For the text-containing cell, return its midpoint in (x, y) coordinate format. 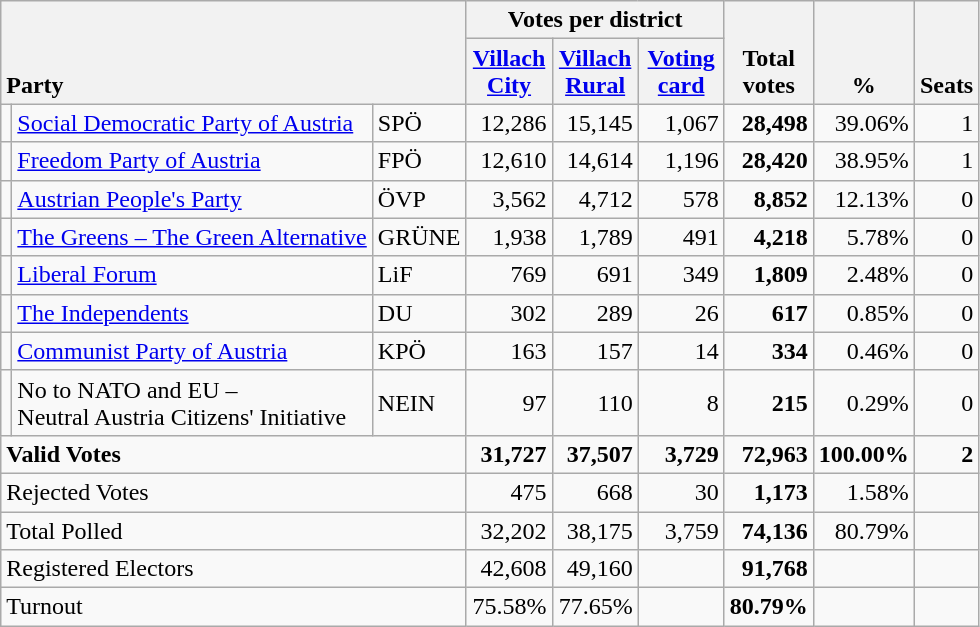
38.95% (864, 161)
691 (595, 275)
12,286 (509, 123)
1,067 (681, 123)
Registered Electors (234, 569)
14 (681, 351)
ÖVP (419, 199)
Totalvotes (768, 52)
2.48% (864, 275)
26 (681, 313)
289 (595, 313)
617 (768, 313)
3,729 (681, 454)
1.58% (864, 492)
0.85% (864, 313)
42,608 (509, 569)
DU (419, 313)
97 (509, 402)
91,768 (768, 569)
475 (509, 492)
KPÖ (419, 351)
1,789 (595, 237)
1,173 (768, 492)
100.00% (864, 454)
28,420 (768, 161)
3,759 (681, 531)
Total Polled (234, 531)
49,160 (595, 569)
5.78% (864, 237)
Liberal Forum (192, 275)
1,938 (509, 237)
163 (509, 351)
4,218 (768, 237)
Turnout (234, 607)
75.58% (509, 607)
LiF (419, 275)
349 (681, 275)
72,963 (768, 454)
2 (946, 454)
668 (595, 492)
8 (681, 402)
8,852 (768, 199)
Seats (946, 52)
0.29% (864, 402)
Votes per district (595, 20)
1,809 (768, 275)
14,614 (595, 161)
FPÖ (419, 161)
Communist Party of Austria (192, 351)
Social Democratic Party of Austria (192, 123)
491 (681, 237)
215 (768, 402)
The Greens – The Green Alternative (192, 237)
3,562 (509, 199)
4,712 (595, 199)
NEIN (419, 402)
31,727 (509, 454)
Votingcard (681, 72)
Freedom Party of Austria (192, 161)
30 (681, 492)
VillachCity (509, 72)
157 (595, 351)
Valid Votes (234, 454)
38,175 (595, 531)
GRÜNE (419, 237)
302 (509, 313)
77.65% (595, 607)
12.13% (864, 199)
74,136 (768, 531)
28,498 (768, 123)
12,610 (509, 161)
Austrian People's Party (192, 199)
The Independents (192, 313)
334 (768, 351)
0.46% (864, 351)
15,145 (595, 123)
769 (509, 275)
32,202 (509, 531)
Rejected Votes (234, 492)
578 (681, 199)
110 (595, 402)
Party (234, 52)
37,507 (595, 454)
SPÖ (419, 123)
39.06% (864, 123)
1,196 (681, 161)
% (864, 52)
No to NATO and EU –Neutral Austria Citizens' Initiative (192, 402)
VillachRural (595, 72)
